Capture the cell that displays the provided text and extract its (x, y) central coordinate. 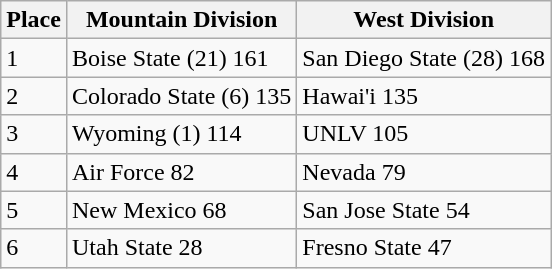
Fresno State 47 (424, 248)
4 (34, 172)
1 (34, 58)
Air Force 82 (181, 172)
San Jose State 54 (424, 210)
Mountain Division (181, 20)
New Mexico 68 (181, 210)
6 (34, 248)
Wyoming (1) 114 (181, 134)
Boise State (21) 161 (181, 58)
West Division (424, 20)
Colorado State (6) 135 (181, 96)
San Diego State (28) 168 (424, 58)
Place (34, 20)
UNLV 105 (424, 134)
Nevada 79 (424, 172)
2 (34, 96)
Hawai'i 135 (424, 96)
5 (34, 210)
3 (34, 134)
Utah State 28 (181, 248)
